Return (X, Y) of the center of cell containing provided text 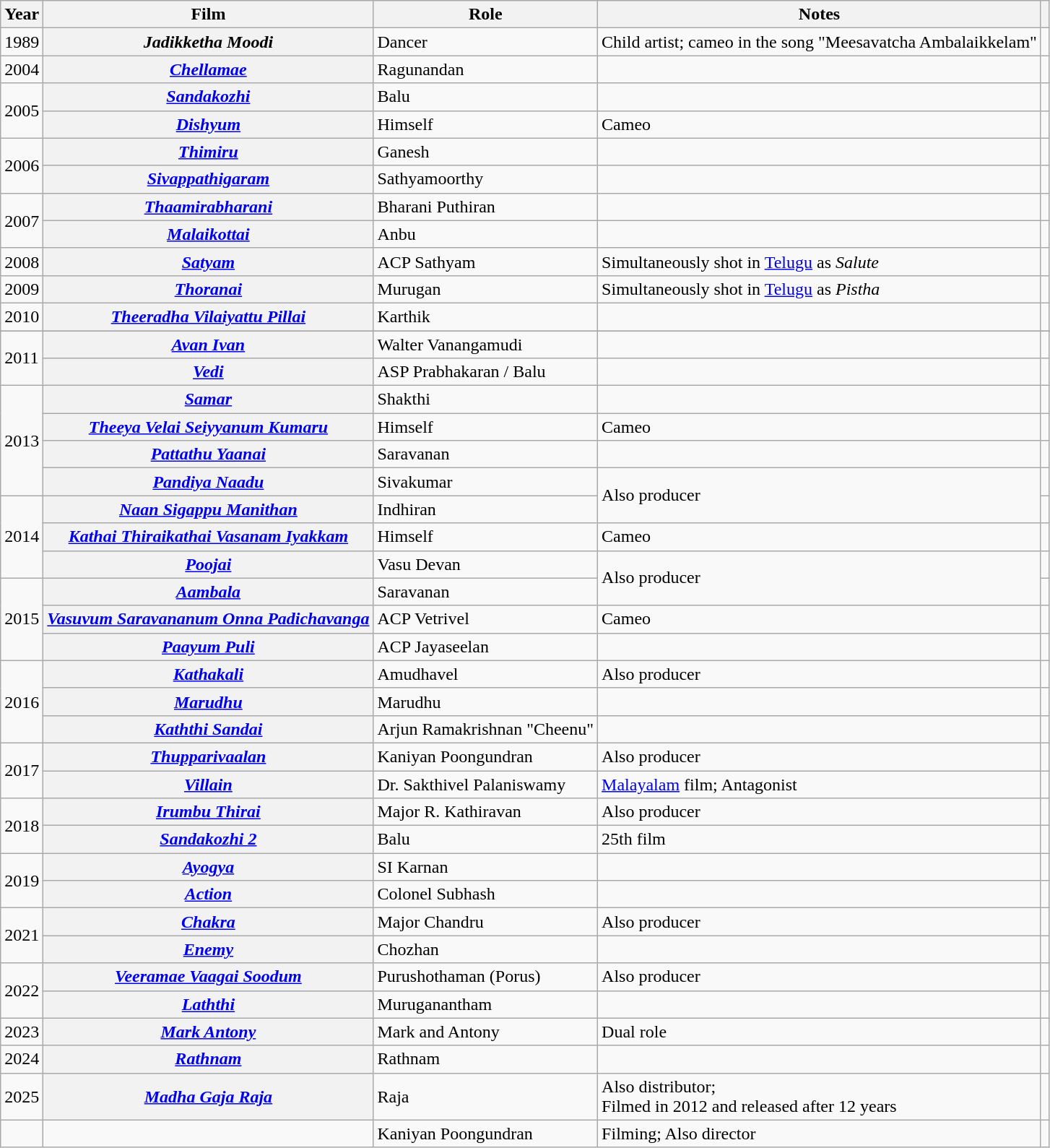
Dishyum (208, 124)
1989 (22, 42)
Arjun Ramakrishnan "Cheenu" (485, 729)
2008 (22, 262)
Paayum Puli (208, 647)
Bharani Puthiran (485, 207)
2019 (22, 881)
2021 (22, 936)
Ragunandan (485, 69)
Sandakozhi (208, 97)
Purushothaman (Porus) (485, 977)
2017 (22, 770)
Enemy (208, 949)
2023 (22, 1032)
Aambala (208, 592)
Year (22, 14)
ACP Jayaseelan (485, 647)
ACP Sathyam (485, 262)
SI Karnan (485, 867)
Thoranai (208, 289)
Murugan (485, 289)
25th film (820, 840)
2025 (22, 1097)
Karthik (485, 316)
Sandakozhi 2 (208, 840)
Dual role (820, 1032)
Thupparivaalan (208, 756)
Filming; Also director (820, 1134)
2010 (22, 316)
Madha Gaja Raja (208, 1097)
2018 (22, 826)
Vasu Devan (485, 564)
Role (485, 14)
Poojai (208, 564)
Simultaneously shot in Telugu as Salute (820, 262)
Chellamae (208, 69)
2014 (22, 537)
2006 (22, 165)
Sivappathigaram (208, 179)
Ayogya (208, 867)
Mark Antony (208, 1032)
Laththi (208, 1004)
Also distributor;Filmed in 2012 and released after 12 years (820, 1097)
ASP Prabhakaran / Balu (485, 372)
Major Chandru (485, 922)
Raja (485, 1097)
Naan Sigappu Manithan (208, 509)
2009 (22, 289)
Malaikottai (208, 234)
Shakthi (485, 400)
Dr. Sakthivel Palaniswamy (485, 784)
Simultaneously shot in Telugu as Pistha (820, 289)
Vasuvum Saravananum Onna Padichavanga (208, 619)
ACP Vetrivel (485, 619)
Thaamirabharani (208, 207)
Amudhavel (485, 674)
Dancer (485, 42)
2005 (22, 111)
2015 (22, 619)
Walter Vanangamudi (485, 345)
Colonel Subhash (485, 894)
2007 (22, 220)
Muruganantham (485, 1004)
Avan Ivan (208, 345)
2013 (22, 441)
Jadikketha Moodi (208, 42)
Major R. Kathiravan (485, 812)
Villain (208, 784)
Mark and Antony (485, 1032)
Anbu (485, 234)
Satyam (208, 262)
Film (208, 14)
Theeradha Vilaiyattu Pillai (208, 316)
2011 (22, 358)
Malayalam film; Antagonist (820, 784)
Sathyamoorthy (485, 179)
Action (208, 894)
Indhiran (485, 509)
Veeramae Vaagai Soodum (208, 977)
2016 (22, 702)
Theeya Velai Seiyyanum Kumaru (208, 427)
Kaththi Sandai (208, 729)
Kathakali (208, 674)
Pattathu Yaanai (208, 454)
2022 (22, 991)
Notes (820, 14)
Sivakumar (485, 482)
Chozhan (485, 949)
Chakra (208, 922)
Child artist; cameo in the song "Meesavatcha Ambalaikkelam" (820, 42)
Thimiru (208, 152)
2024 (22, 1059)
2004 (22, 69)
Samar (208, 400)
Ganesh (485, 152)
Vedi (208, 372)
Irumbu Thirai (208, 812)
Kathai Thiraikathai Vasanam Iyakkam (208, 537)
Pandiya Naadu (208, 482)
